Return the [x, y] coordinate for the center point of the cell that contains the specified text.  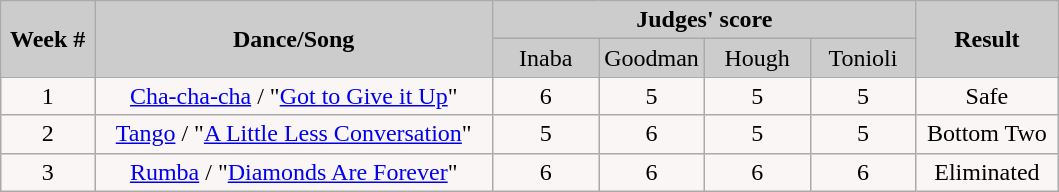
Judges' score [704, 20]
Bottom Two [987, 134]
Tonioli [863, 58]
Goodman [652, 58]
Inaba [546, 58]
Eliminated [987, 172]
Hough [757, 58]
2 [48, 134]
1 [48, 96]
3 [48, 172]
Tango / "A Little Less Conversation" [294, 134]
Result [987, 39]
Week # [48, 39]
Dance/Song [294, 39]
Cha-cha-cha / "Got to Give it Up" [294, 96]
Rumba / "Diamonds Are Forever" [294, 172]
Safe [987, 96]
